Determine the [X, Y] coordinate at the center of the cell enclosing the given text.  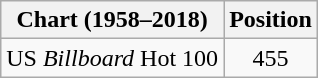
Chart (1958–2018) [112, 20]
US Billboard Hot 100 [112, 58]
455 [271, 58]
Position [271, 20]
